Extract the (X, Y) coordinate from the center of the cell holding the provided text.  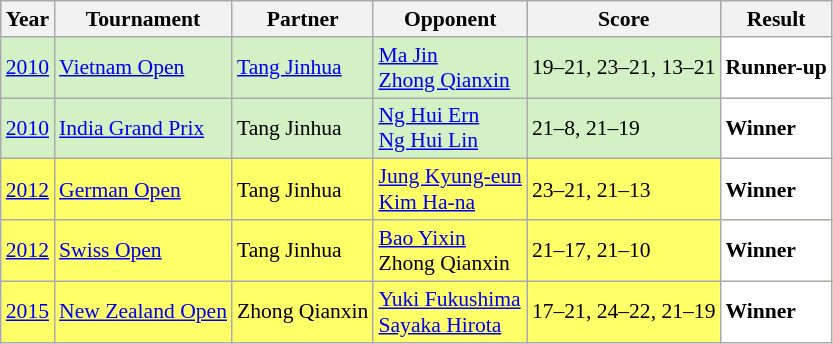
Partner (302, 19)
India Grand Prix (143, 128)
23–21, 21–13 (624, 190)
New Zealand Open (143, 312)
Ng Hui Ern Ng Hui Lin (450, 128)
17–21, 24–22, 21–19 (624, 312)
Jung Kyung-eun Kim Ha-na (450, 190)
Runner-up (776, 68)
19–21, 23–21, 13–21 (624, 68)
Year (28, 19)
21–17, 21–10 (624, 250)
Vietnam Open (143, 68)
21–8, 21–19 (624, 128)
Ma Jin Zhong Qianxin (450, 68)
Tournament (143, 19)
Yuki Fukushima Sayaka Hirota (450, 312)
2015 (28, 312)
German Open (143, 190)
Bao Yixin Zhong Qianxin (450, 250)
Result (776, 19)
Score (624, 19)
Opponent (450, 19)
Swiss Open (143, 250)
Zhong Qianxin (302, 312)
